Extract the (X, Y) coordinate from the center of the cell holding the provided text.  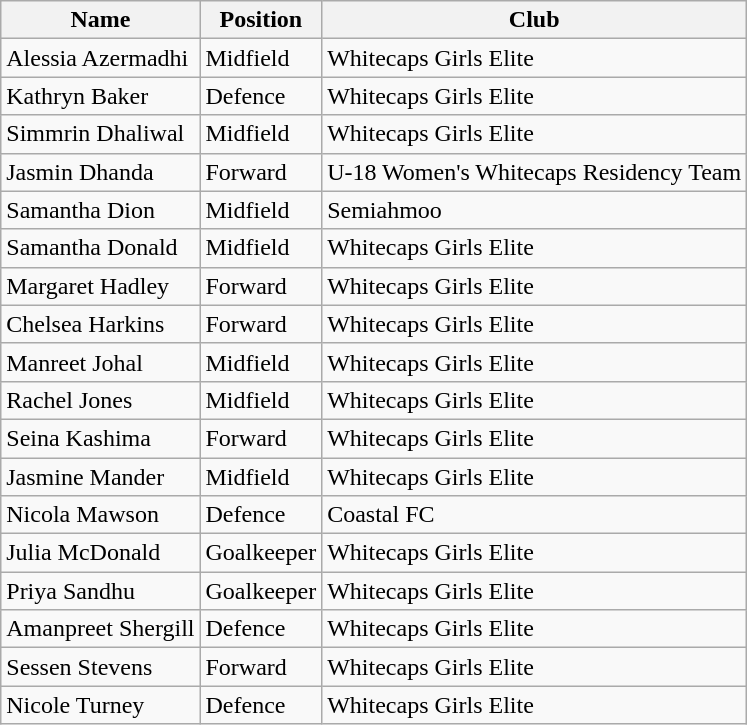
Nicola Mawson (100, 515)
Samantha Dion (100, 210)
Jasmin Dhanda (100, 172)
Margaret Hadley (100, 286)
Position (261, 20)
Manreet Johal (100, 362)
Simmrin Dhaliwal (100, 134)
Semiahmoo (534, 210)
Sessen Stevens (100, 667)
U-18 Women's Whitecaps Residency Team (534, 172)
Priya Sandhu (100, 591)
Club (534, 20)
Name (100, 20)
Coastal FC (534, 515)
Rachel Jones (100, 400)
Alessia Azermadhi (100, 58)
Chelsea Harkins (100, 324)
Samantha Donald (100, 248)
Nicole Turney (100, 705)
Amanpreet Shergill (100, 629)
Jasmine Mander (100, 477)
Julia McDonald (100, 553)
Seina Kashima (100, 438)
Kathryn Baker (100, 96)
